Scan for the cell matching the given text and deliver its (x, y) coordinate at center. 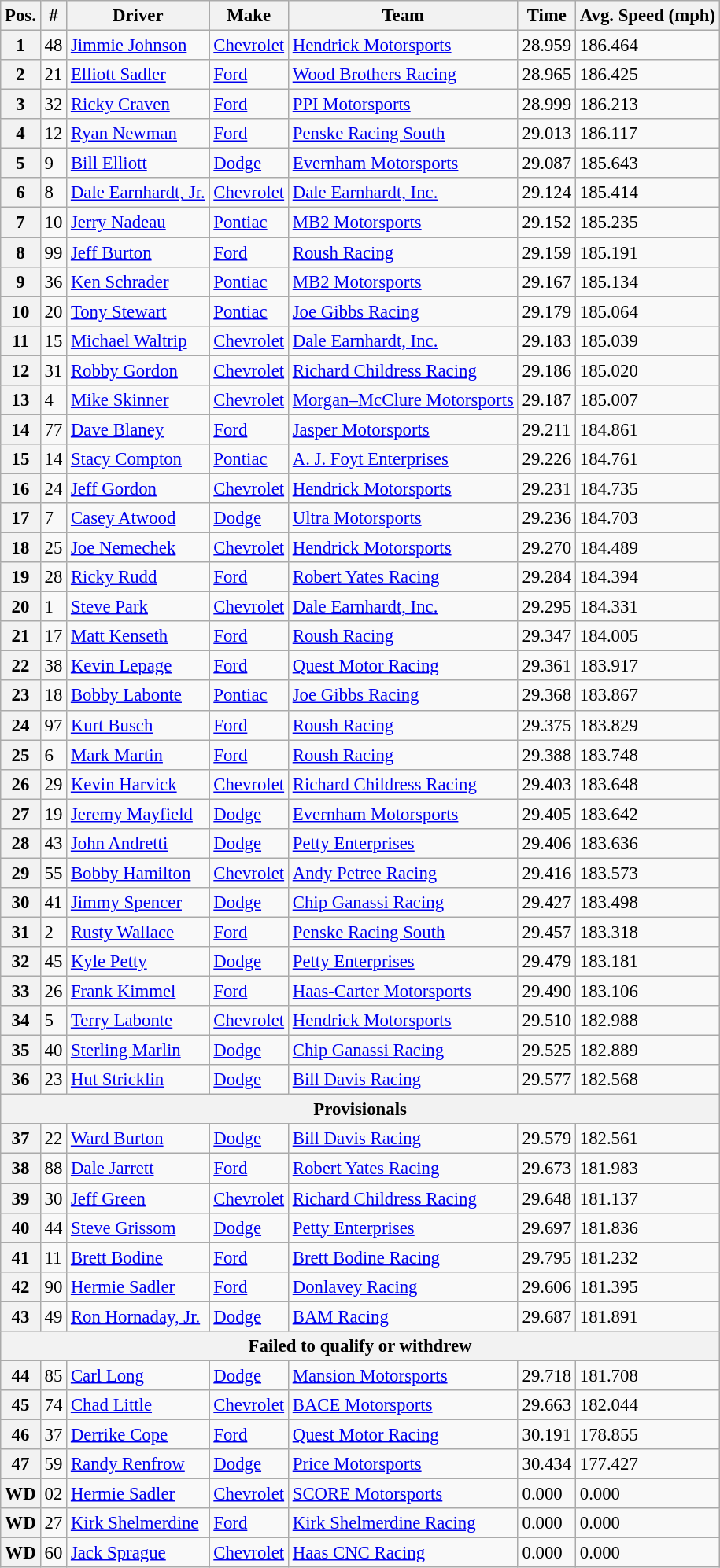
Hut Stricklin (138, 1080)
02 (54, 1494)
Kevin Lepage (138, 666)
183.573 (647, 873)
Morgan–McClure Motorsports (403, 400)
29.697 (546, 1228)
Mark Martin (138, 755)
181.232 (647, 1257)
Tony Stewart (138, 311)
16 (20, 488)
29.579 (546, 1139)
Bobby Hamilton (138, 873)
55 (54, 873)
183.917 (647, 666)
Bill Elliott (138, 164)
59 (54, 1464)
183.318 (647, 932)
185.235 (647, 223)
Rusty Wallace (138, 932)
Jack Sprague (138, 1553)
178.855 (647, 1434)
47 (20, 1464)
29.403 (546, 784)
184.761 (647, 459)
46 (20, 1434)
Michael Waltrip (138, 340)
Jeremy Mayfield (138, 814)
183.106 (647, 992)
Brett Bodine Racing (403, 1257)
Sterling Marlin (138, 1051)
Kurt Busch (138, 725)
185.191 (647, 252)
29.427 (546, 903)
SCORE Motorsports (403, 1494)
183.867 (647, 696)
29.490 (546, 992)
Carl Long (138, 1375)
Provisionals (360, 1110)
Kyle Petty (138, 962)
29.510 (546, 1021)
29.416 (546, 873)
29.159 (546, 252)
185.134 (647, 282)
13 (20, 400)
185.643 (647, 164)
Failed to qualify or withdrew (360, 1346)
181.395 (647, 1286)
Elliott Sadler (138, 75)
Derrike Cope (138, 1434)
Driver (138, 16)
29.284 (546, 577)
Ultra Motorsports (403, 518)
29.087 (546, 164)
29.525 (546, 1051)
183.498 (647, 903)
28.959 (546, 46)
Matt Kenseth (138, 636)
33 (20, 992)
34 (20, 1021)
Robby Gordon (138, 370)
183.642 (647, 814)
Price Motorsports (403, 1464)
60 (54, 1553)
Avg. Speed (mph) (647, 16)
29.013 (546, 134)
181.708 (647, 1375)
Jimmie Johnson (138, 46)
183.748 (647, 755)
29.183 (546, 340)
182.568 (647, 1080)
85 (54, 1375)
29.361 (546, 666)
Jimmy Spencer (138, 903)
Joe Nemechek (138, 548)
Kevin Harvick (138, 784)
BACE Motorsports (403, 1405)
Mike Skinner (138, 400)
88 (54, 1169)
29.231 (546, 488)
Bobby Labonte (138, 696)
Steve Park (138, 607)
29.295 (546, 607)
185.039 (647, 340)
182.988 (647, 1021)
John Andretti (138, 844)
29.211 (546, 429)
29.673 (546, 1169)
181.137 (647, 1198)
# (54, 16)
29.687 (546, 1316)
184.394 (647, 577)
29.368 (546, 696)
90 (54, 1286)
Ken Schrader (138, 282)
49 (54, 1316)
Dale Earnhardt, Jr. (138, 193)
Jeff Burton (138, 252)
PPI Motorsports (403, 105)
A. J. Foyt Enterprises (403, 459)
Kirk Shelmerdine (138, 1523)
Team (403, 16)
29.124 (546, 193)
29.186 (546, 370)
35 (20, 1051)
99 (54, 252)
Terry Labonte (138, 1021)
29.179 (546, 311)
Jerry Nadeau (138, 223)
29.577 (546, 1080)
184.703 (647, 518)
Randy Renfrow (138, 1464)
Make (249, 16)
Steve Grissom (138, 1228)
29.606 (546, 1286)
Frank Kimmel (138, 992)
Ryan Newman (138, 134)
Ron Hornaday, Jr. (138, 1316)
29.457 (546, 932)
Jeff Gordon (138, 488)
184.861 (647, 429)
183.829 (647, 725)
Jeff Green (138, 1198)
74 (54, 1405)
39 (20, 1198)
77 (54, 429)
177.427 (647, 1464)
Mansion Motorsports (403, 1375)
Andy Petree Racing (403, 873)
29.718 (546, 1375)
Pos. (20, 16)
29.406 (546, 844)
184.331 (647, 607)
Kirk Shelmerdine Racing (403, 1523)
29.405 (546, 814)
186.464 (647, 46)
28.965 (546, 75)
29.167 (546, 282)
Dale Jarrett (138, 1169)
29.187 (546, 400)
Dave Blaney (138, 429)
29.347 (546, 636)
Haas-Carter Motorsports (403, 992)
29.479 (546, 962)
Haas CNC Racing (403, 1553)
Time (546, 16)
185.064 (647, 311)
186.213 (647, 105)
Chad Little (138, 1405)
183.181 (647, 962)
Ricky Craven (138, 105)
182.044 (647, 1405)
29.270 (546, 548)
181.983 (647, 1169)
183.636 (647, 844)
Ward Burton (138, 1139)
Jasper Motorsports (403, 429)
48 (54, 46)
29.152 (546, 223)
185.007 (647, 400)
42 (20, 1286)
Casey Atwood (138, 518)
Brett Bodine (138, 1257)
183.648 (647, 784)
Donlavey Racing (403, 1286)
181.891 (647, 1316)
185.020 (647, 370)
BAM Racing (403, 1316)
29.375 (546, 725)
29.236 (546, 518)
29.388 (546, 755)
30.191 (546, 1434)
97 (54, 725)
30.434 (546, 1464)
184.489 (647, 548)
184.735 (647, 488)
182.889 (647, 1051)
Stacy Compton (138, 459)
29.226 (546, 459)
182.561 (647, 1139)
Wood Brothers Racing (403, 75)
29.663 (546, 1405)
181.836 (647, 1228)
186.425 (647, 75)
Ricky Rudd (138, 577)
186.117 (647, 134)
184.005 (647, 636)
28.999 (546, 105)
29.795 (546, 1257)
3 (20, 105)
29.648 (546, 1198)
185.414 (647, 193)
